For the text-containing cell, return its midpoint in [X, Y] coordinate format. 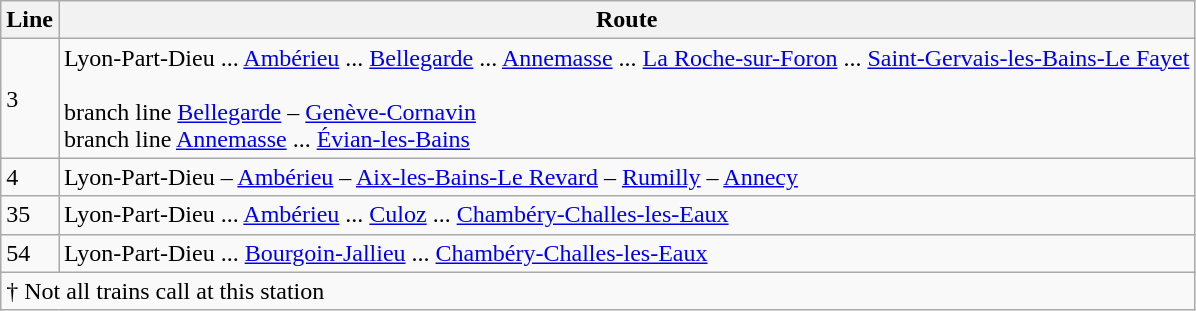
3 [30, 98]
54 [30, 253]
Lyon-Part-Dieu ... Ambérieu ... Culoz ... Chambéry-Challes-les-Eaux [626, 215]
Lyon-Part-Dieu ... Bourgoin-Jallieu ... Chambéry-Challes-les-Eaux [626, 253]
Line [30, 20]
4 [30, 177]
† Not all trains call at this station [598, 291]
Lyon-Part-Dieu – Ambérieu – Aix-les-Bains-Le Revard – Rumilly – Annecy [626, 177]
35 [30, 215]
Route [626, 20]
